Capture the cell that displays the provided text and extract its (X, Y) central coordinate. 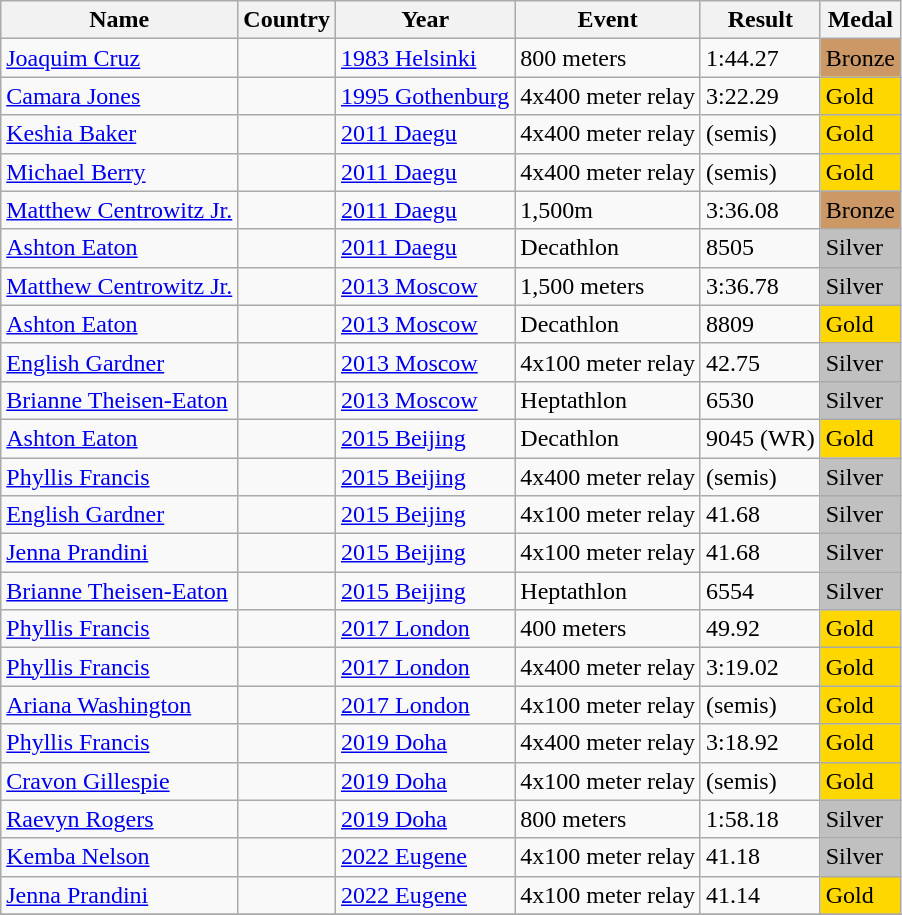
3:36.78 (760, 286)
42.75 (760, 362)
1,500m (608, 210)
Keshia Baker (120, 134)
Medal (860, 20)
Country (287, 20)
Michael Berry (120, 172)
1,500 meters (608, 286)
Camara Jones (120, 96)
Kemba Nelson (120, 857)
49.92 (760, 629)
Name (120, 20)
6530 (760, 400)
1:58.18 (760, 819)
3:22.29 (760, 96)
8809 (760, 324)
Raevyn Rogers (120, 819)
Cravon Gillespie (120, 781)
1:44.27 (760, 58)
3:19.02 (760, 667)
9045 (WR) (760, 438)
41.14 (760, 895)
Event (608, 20)
6554 (760, 591)
Year (426, 20)
Ariana Washington (120, 705)
3:18.92 (760, 743)
Result (760, 20)
1995 Gothenburg (426, 96)
Joaquim Cruz (120, 58)
8505 (760, 248)
1983 Helsinki (426, 58)
400 meters (608, 629)
41.18 (760, 857)
3:36.08 (760, 210)
